Detect which cell encompasses the target text, then output its (X, Y) center coordinate. 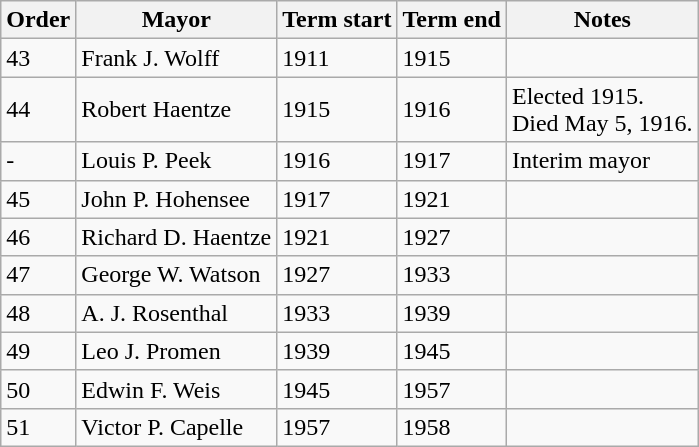
1958 (452, 427)
51 (38, 427)
Robert Haentze (176, 110)
49 (38, 351)
47 (38, 275)
John P. Hohensee (176, 199)
George W. Watson (176, 275)
A. J. Rosenthal (176, 313)
1911 (337, 58)
Term start (337, 20)
Notes (602, 20)
50 (38, 389)
Elected 1915.Died May 5, 1916. (602, 110)
45 (38, 199)
46 (38, 237)
Louis P. Peek (176, 161)
Edwin F. Weis (176, 389)
Frank J. Wolff (176, 58)
Interim mayor (602, 161)
48 (38, 313)
Term end (452, 20)
Order (38, 20)
Mayor (176, 20)
Richard D. Haentze (176, 237)
43 (38, 58)
44 (38, 110)
Victor P. Capelle (176, 427)
- (38, 161)
Leo J. Promen (176, 351)
